Extract the (x, y) coordinate from the center of the cell holding the provided text.  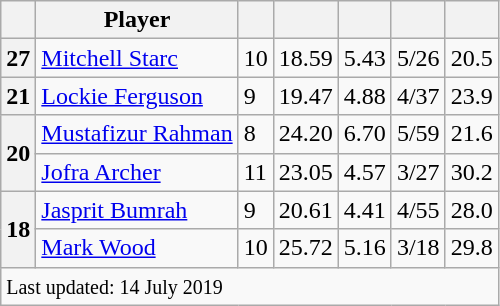
24.20 (306, 134)
18.59 (306, 58)
5.16 (364, 248)
23.05 (306, 172)
18 (18, 229)
29.8 (472, 248)
Player (137, 20)
25.72 (306, 248)
5.43 (364, 58)
4/55 (418, 210)
21.6 (472, 134)
20 (18, 153)
21 (18, 96)
5/59 (418, 134)
Lockie Ferguson (137, 96)
Last updated: 14 July 2019 (250, 286)
19.47 (306, 96)
11 (256, 172)
8 (256, 134)
20.61 (306, 210)
23.9 (472, 96)
Mustafizur Rahman (137, 134)
4.57 (364, 172)
27 (18, 58)
3/18 (418, 248)
4/37 (418, 96)
4.88 (364, 96)
5/26 (418, 58)
20.5 (472, 58)
Mitchell Starc (137, 58)
28.0 (472, 210)
4.41 (364, 210)
Jofra Archer (137, 172)
Mark Wood (137, 248)
Jasprit Bumrah (137, 210)
30.2 (472, 172)
3/27 (418, 172)
6.70 (364, 134)
